Pinpoint the cell where the given text exists, returning its (X, Y) midpoint coordinate. 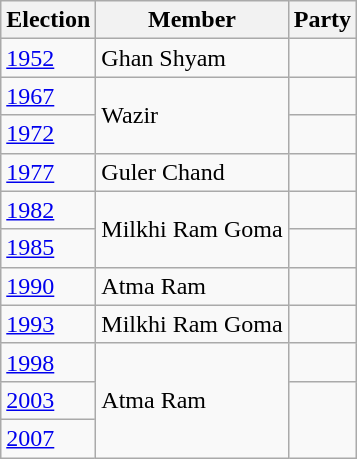
1972 (48, 134)
Wazir (192, 115)
1952 (48, 58)
1977 (48, 172)
2003 (48, 400)
2007 (48, 438)
Guler Chand (192, 172)
1985 (48, 248)
Member (192, 20)
1993 (48, 324)
1998 (48, 362)
1982 (48, 210)
1990 (48, 286)
Party (322, 20)
Ghan Shyam (192, 58)
Election (48, 20)
1967 (48, 96)
